For the text-containing cell, return its midpoint in [X, Y] coordinate format. 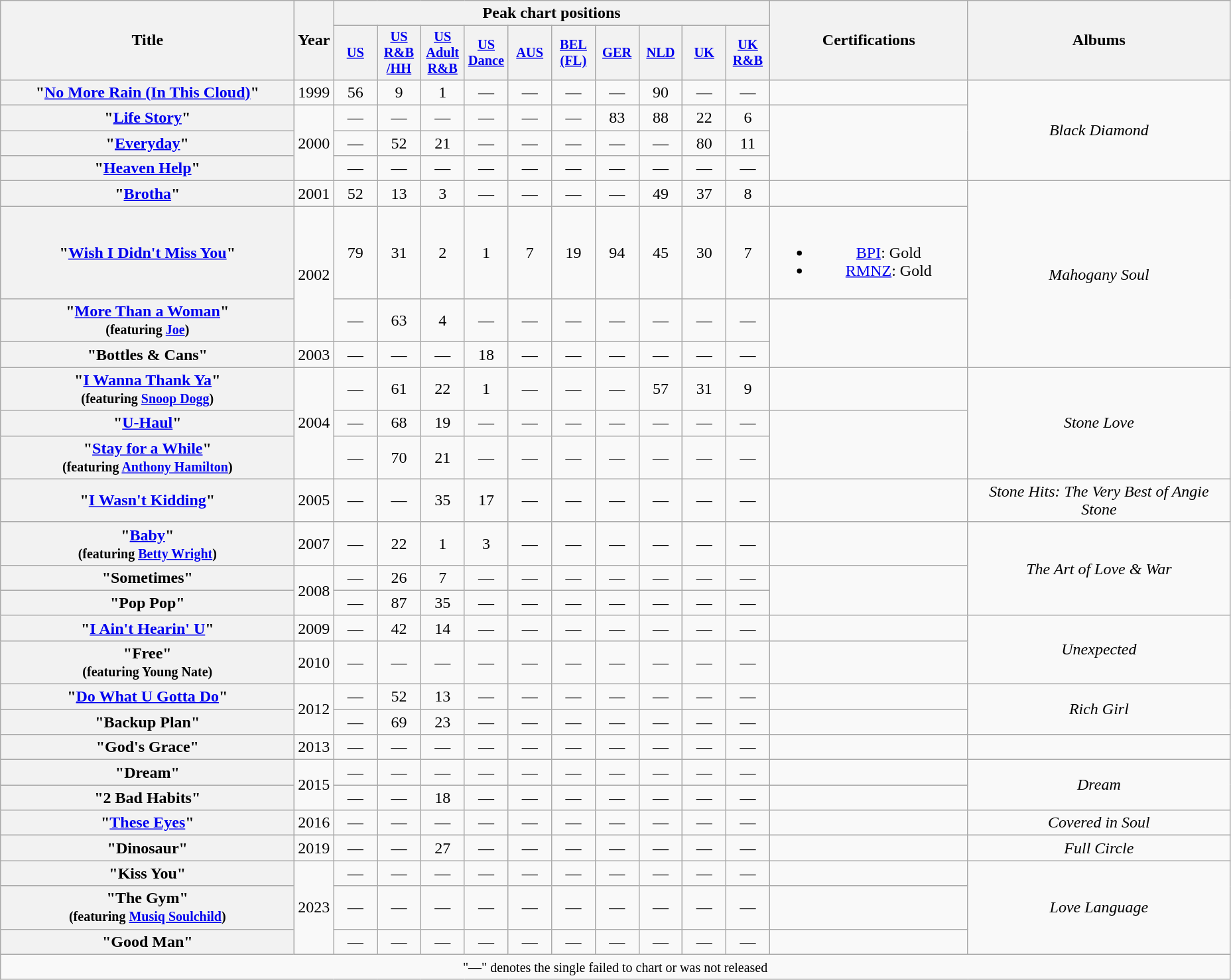
"Free" (featuring Young Nate) [147, 662]
BPI: GoldRMNZ: Gold [869, 253]
2000 [314, 143]
"Good Man" [147, 942]
"Pop Pop" [147, 603]
69 [399, 722]
2013 [314, 747]
2015 [314, 785]
UK [704, 53]
Full Circle [1098, 848]
Love Language [1098, 907]
30 [704, 253]
"Kiss You" [147, 873]
2019 [314, 848]
"I Wanna Thank Ya" (featuring Snoop Dogg) [147, 389]
2007 [314, 544]
Certifications [869, 40]
87 [399, 603]
Covered in Soul [1098, 823]
BEL(FL) [574, 53]
"Sometimes" [147, 578]
"Life Story" [147, 118]
88 [661, 118]
Unexpected [1098, 650]
68 [399, 423]
"Stay for a While" (featuring Anthony Hamilton) [147, 458]
"Dinosaur" [147, 848]
2002 [314, 275]
"No More Rain (In This Cloud)" [147, 92]
Mahogany Soul [1098, 275]
Rich Girl [1098, 709]
2016 [314, 823]
2023 [314, 907]
Year [314, 40]
AUS [530, 53]
83 [617, 118]
14 [442, 628]
"Backup Plan" [147, 722]
Peak chart positions [552, 13]
NLD [661, 53]
US R&B/HH [399, 53]
"God's Grace" [147, 747]
"I Ain't Hearin' U" [147, 628]
79 [356, 253]
US [356, 53]
USDance [486, 53]
"These Eyes" [147, 823]
2001 [314, 194]
8 [748, 194]
"—" denotes the single failed to chart or was not released [615, 967]
26 [399, 578]
Dream [1098, 785]
4 [442, 321]
45 [661, 253]
2005 [314, 500]
70 [399, 458]
US AdultR&B [442, 53]
Stone Love [1098, 423]
"2 Bad Habits" [147, 798]
94 [617, 253]
"Bottles & Cans" [147, 355]
2003 [314, 355]
GER [617, 53]
UK R&B [748, 53]
"Baby" (featuring Betty Wright) [147, 544]
Title [147, 40]
"Brotha" [147, 194]
"Everyday" [147, 143]
17 [486, 500]
80 [704, 143]
"The Gym"(featuring Musiq Soulchild) [147, 907]
49 [661, 194]
"Do What U Gotta Do" [147, 697]
Black Diamond [1098, 130]
2008 [314, 590]
"I Wasn't Kidding" [147, 500]
2012 [314, 709]
56 [356, 92]
57 [661, 389]
2 [442, 253]
23 [442, 722]
Albums [1098, 40]
11 [748, 143]
42 [399, 628]
"U-Haul" [147, 423]
1999 [314, 92]
27 [442, 848]
2004 [314, 423]
2010 [314, 662]
"Heaven Help" [147, 168]
63 [399, 321]
The Art of Love & War [1098, 569]
Stone Hits: The Very Best of Angie Stone [1098, 500]
37 [704, 194]
"Dream" [147, 772]
2009 [314, 628]
"Wish I Didn't Miss You" [147, 253]
"More Than a Woman" (featuring Joe) [147, 321]
90 [661, 92]
6 [748, 118]
61 [399, 389]
